Detect which cell encompasses the target text, then output its [x, y] center coordinate. 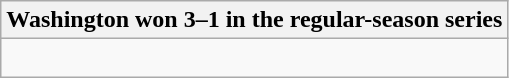
Washington won 3–1 in the regular-season series [254, 20]
